For the text-containing cell, return its midpoint in (X, Y) coordinate format. 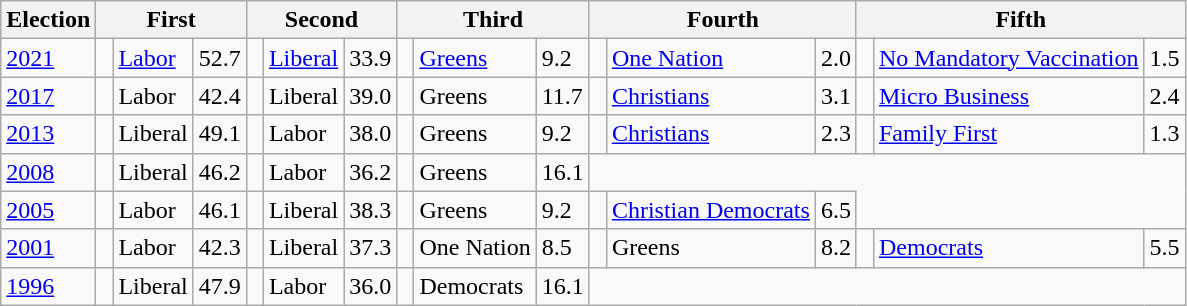
Fifth (1020, 20)
2.0 (836, 58)
2.4 (1164, 96)
52.7 (220, 58)
38.3 (370, 210)
39.0 (370, 96)
6.5 (836, 210)
46.1 (220, 210)
2005 (48, 210)
47.9 (220, 286)
8.2 (836, 248)
42.4 (220, 96)
46.2 (220, 172)
2.3 (836, 134)
36.2 (370, 172)
2017 (48, 96)
2008 (48, 172)
Second (321, 20)
49.1 (220, 134)
42.3 (220, 248)
8.5 (562, 248)
33.9 (370, 58)
38.0 (370, 134)
Election (48, 20)
3.1 (836, 96)
2021 (48, 58)
11.7 (562, 96)
37.3 (370, 248)
2001 (48, 248)
No Mandatory Vaccination (1008, 58)
Family First (1008, 134)
2013 (48, 134)
5.5 (1164, 248)
Micro Business (1008, 96)
Fourth (722, 20)
1996 (48, 286)
Christian Democrats (710, 210)
36.0 (370, 286)
First (171, 20)
1.5 (1164, 58)
1.3 (1164, 134)
Third (493, 20)
